Detect which cell encompasses the target text, then output its (x, y) center coordinate. 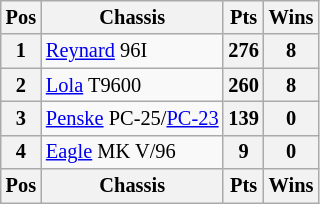
276 (243, 51)
2 (21, 85)
1 (21, 51)
Reynard 96I (132, 51)
260 (243, 85)
Lola T9600 (132, 85)
3 (21, 118)
4 (21, 152)
9 (243, 152)
Penske PC-25/PC-23 (132, 118)
Eagle MK V/96 (132, 152)
139 (243, 118)
